Output the [X, Y] coordinate of the center of the cell containing the given text.  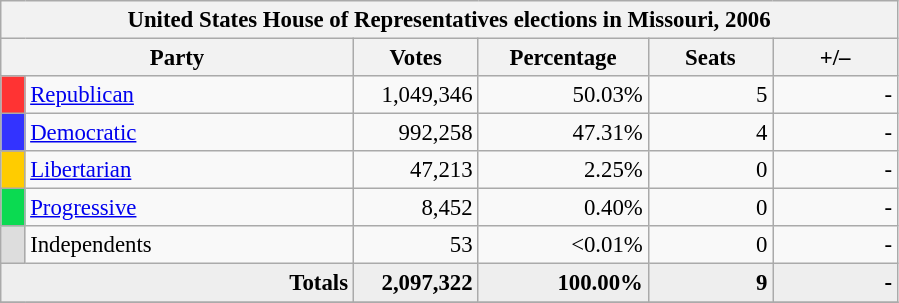
+/– [836, 58]
1,049,346 [416, 95]
9 [710, 283]
United States House of Representatives elections in Missouri, 2006 [450, 20]
Libertarian [189, 170]
Independents [189, 245]
<0.01% [563, 245]
Percentage [563, 58]
2,097,322 [416, 283]
8,452 [416, 208]
4 [710, 133]
47.31% [563, 133]
Democratic [189, 133]
47,213 [416, 170]
100.00% [563, 283]
Party [178, 58]
992,258 [416, 133]
Votes [416, 58]
Seats [710, 58]
50.03% [563, 95]
0.40% [563, 208]
Progressive [189, 208]
Totals [178, 283]
Republican [189, 95]
53 [416, 245]
2.25% [563, 170]
5 [710, 95]
